Capture the cell that displays the provided text and extract its [x, y] central coordinate. 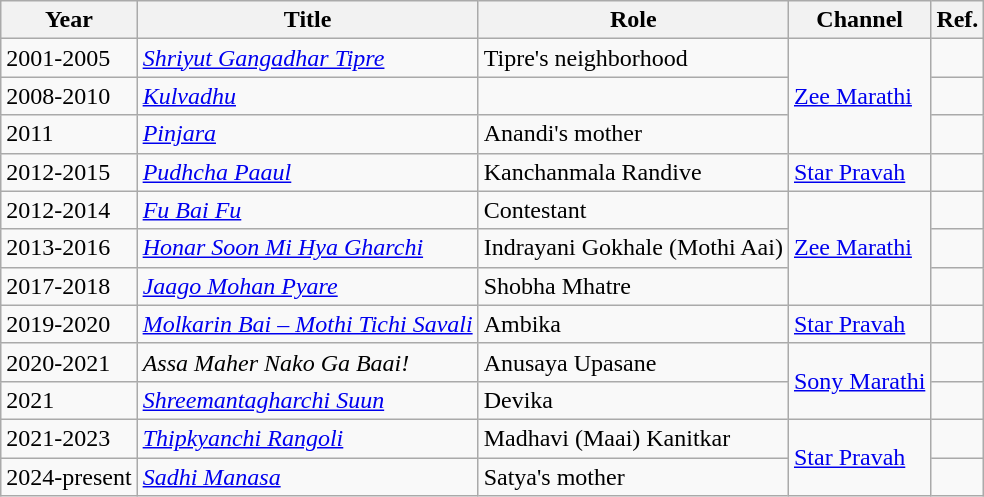
2017-2018 [69, 286]
Assa Maher Nako Ga Baai! [308, 362]
Tipre's neighborhood [633, 58]
2008-2010 [69, 96]
Title [308, 20]
Shriyut Gangadhar Tipre [308, 58]
Kulvadhu [308, 96]
Contestant [633, 210]
2012-2014 [69, 210]
2021-2023 [69, 438]
Year [69, 20]
Channel [859, 20]
Honar Soon Mi Hya Gharchi [308, 248]
Pinjara [308, 134]
Shreemantagharchi Suun [308, 400]
Pudhcha Paaul [308, 172]
Role [633, 20]
Molkarin Bai – Mothi Tichi Savali [308, 324]
2011 [69, 134]
Ref. [958, 20]
Devika [633, 400]
Indrayani Gokhale (Mothi Aai) [633, 248]
Sadhi Manasa [308, 477]
Jaago Mohan Pyare [308, 286]
2012-2015 [69, 172]
2013-2016 [69, 248]
Kanchanmala Randive [633, 172]
2019-2020 [69, 324]
Fu Bai Fu [308, 210]
Anusaya Upasane [633, 362]
2020-2021 [69, 362]
Ambika [633, 324]
2021 [69, 400]
Madhavi (Maai) Kanitkar [633, 438]
Anandi's mother [633, 134]
Satya's mother [633, 477]
2024-present [69, 477]
2001-2005 [69, 58]
Shobha Mhatre [633, 286]
Sony Marathi [859, 381]
Thipkyanchi Rangoli [308, 438]
